Search for the cell housing the specified text and yield its (X, Y) center coordinate. 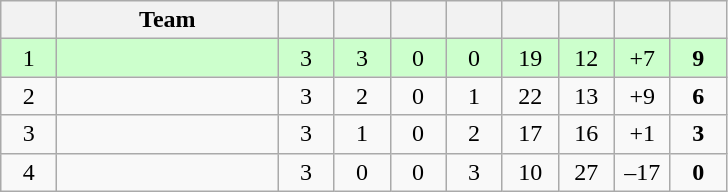
12 (586, 58)
+1 (642, 134)
Team (168, 20)
22 (530, 96)
+7 (642, 58)
4 (29, 172)
17 (530, 134)
27 (586, 172)
+9 (642, 96)
–17 (642, 172)
13 (586, 96)
9 (698, 58)
10 (530, 172)
6 (698, 96)
19 (530, 58)
16 (586, 134)
